Extract the [x, y] coordinate from the center of the cell holding the provided text.  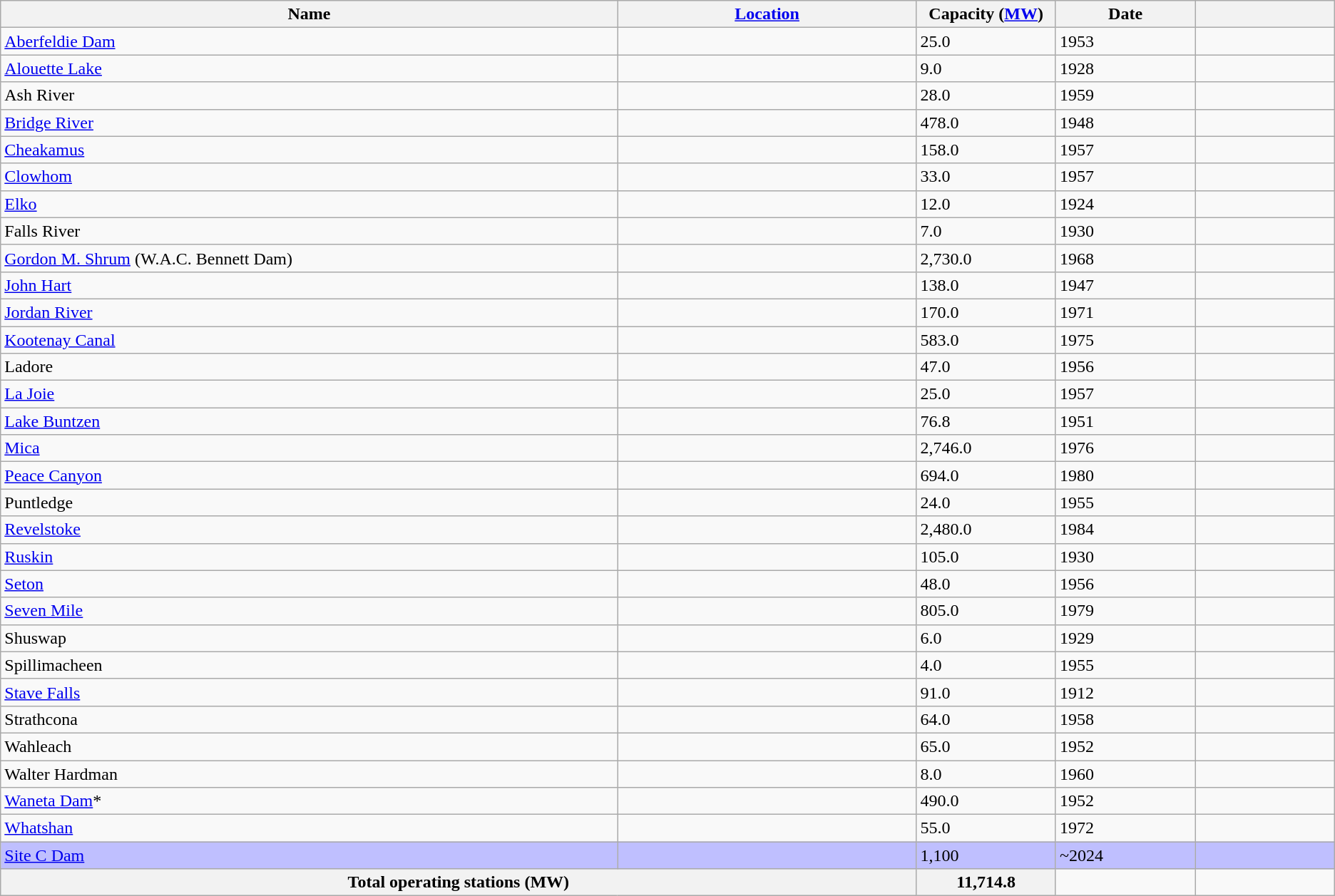
Seven Mile [310, 611]
Jordan River [310, 312]
6.0 [986, 638]
47.0 [986, 367]
8.0 [986, 773]
1912 [1125, 692]
583.0 [986, 340]
Location [767, 14]
Puntledge [310, 503]
1975 [1125, 340]
1980 [1125, 475]
1948 [1125, 123]
55.0 [986, 828]
33.0 [986, 177]
Mica [310, 448]
La Joie [310, 394]
138.0 [986, 285]
Gordon M. Shrum (W.A.C. Bennett Dam) [310, 258]
9.0 [986, 68]
Seton [310, 584]
478.0 [986, 123]
170.0 [986, 312]
24.0 [986, 503]
Capacity (MW) [986, 14]
1958 [1125, 719]
1947 [1125, 285]
2,730.0 [986, 258]
11,714.8 [986, 882]
1928 [1125, 68]
4.0 [986, 665]
Aberfeldie Dam [310, 41]
Clowhom [310, 177]
Stave Falls [310, 692]
1968 [1125, 258]
1984 [1125, 530]
Waneta Dam* [310, 801]
1,100 [986, 855]
Whatshan [310, 828]
65.0 [986, 746]
~2024 [1125, 855]
2,746.0 [986, 448]
Elko [310, 204]
158.0 [986, 150]
1924 [1125, 204]
12.0 [986, 204]
1972 [1125, 828]
1976 [1125, 448]
Bridge River [310, 123]
Ash River [310, 96]
48.0 [986, 584]
1960 [1125, 773]
Ladore [310, 367]
Ruskin [310, 557]
105.0 [986, 557]
28.0 [986, 96]
Name [310, 14]
1971 [1125, 312]
7.0 [986, 231]
694.0 [986, 475]
76.8 [986, 421]
2,480.0 [986, 530]
1953 [1125, 41]
490.0 [986, 801]
Strathcona [310, 719]
Walter Hardman [310, 773]
Lake Buntzen [310, 421]
1951 [1125, 421]
Kootenay Canal [310, 340]
Falls River [310, 231]
805.0 [986, 611]
1979 [1125, 611]
Revelstoke [310, 530]
1929 [1125, 638]
Shuswap [310, 638]
Spillimacheen [310, 665]
1959 [1125, 96]
64.0 [986, 719]
Cheakamus [310, 150]
91.0 [986, 692]
Site C Dam [310, 855]
Date [1125, 14]
Total operating stations (MW) [459, 882]
John Hart [310, 285]
Wahleach [310, 746]
Peace Canyon [310, 475]
Alouette Lake [310, 68]
